Identify which cell holds the provided text, then report its (X, Y) central coordinate. 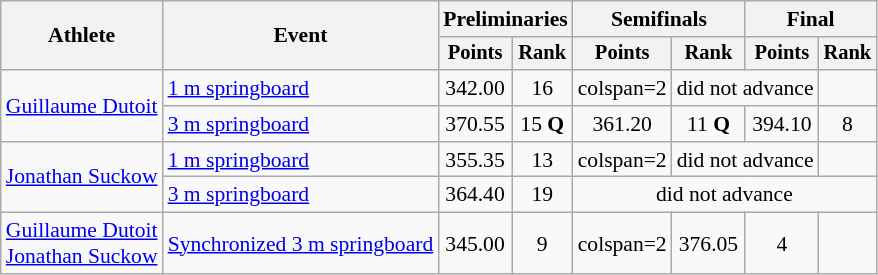
16 (542, 88)
394.10 (782, 124)
364.40 (475, 195)
Jonathan Suckow (82, 178)
Guillaume DutoitJonathan Suckow (82, 244)
370.55 (475, 124)
9 (542, 244)
19 (542, 195)
Preliminaries (505, 19)
361.20 (622, 124)
376.05 (708, 244)
Final (810, 19)
342.00 (475, 88)
11 Q (708, 124)
Guillaume Dutoit (82, 106)
Athlete (82, 36)
15 Q (542, 124)
13 (542, 160)
8 (848, 124)
Synchronized 3 m springboard (301, 244)
355.35 (475, 160)
4 (782, 244)
Event (301, 36)
345.00 (475, 244)
Semifinals (659, 19)
